Return the [X, Y] coordinate for the center point of the cell that contains the specified text.  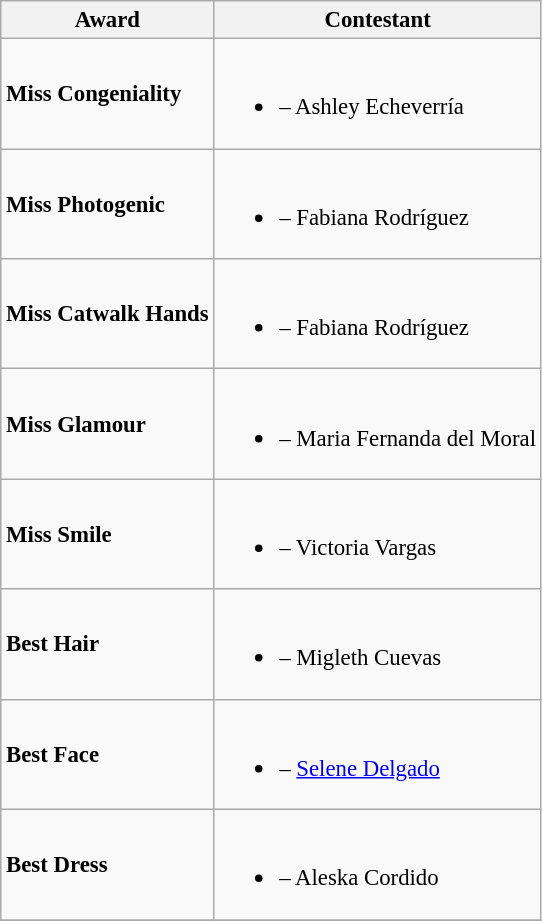
Best Dress [108, 865]
– Aleska Cordido [378, 865]
Miss Glamour [108, 424]
Best Hair [108, 644]
Best Face [108, 754]
Award [108, 20]
Contestant [378, 20]
– Selene Delgado [378, 754]
Miss Congeniality [108, 94]
Miss Catwalk Hands [108, 314]
– Ashley Echeverría [378, 94]
– Migleth Cuevas [378, 644]
Miss Photogenic [108, 204]
Miss Smile [108, 534]
– Maria Fernanda del Moral [378, 424]
– Victoria Vargas [378, 534]
